Provide the [x, y] coordinate of the cell's center where the given text is located.  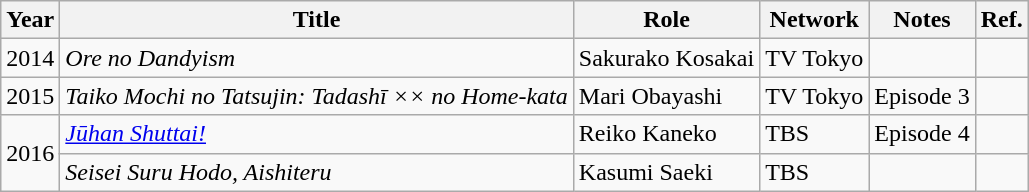
Year [30, 20]
2014 [30, 58]
Role [666, 20]
Title [316, 20]
Episode 4 [922, 134]
2015 [30, 96]
Seisei Suru Hodo, Aishiteru [316, 172]
Network [814, 20]
Kasumi Saeki [666, 172]
Taiko Mochi no Tatsujin: Tadashī ×× no Home-kata [316, 96]
Episode 3 [922, 96]
Sakurako Kosakai [666, 58]
Reiko Kaneko [666, 134]
Ref. [1002, 20]
Jūhan Shuttai! [316, 134]
Notes [922, 20]
2016 [30, 153]
Ore no Dandyism [316, 58]
Mari Obayashi [666, 96]
